Capture the cell that displays the provided text and extract its (X, Y) central coordinate. 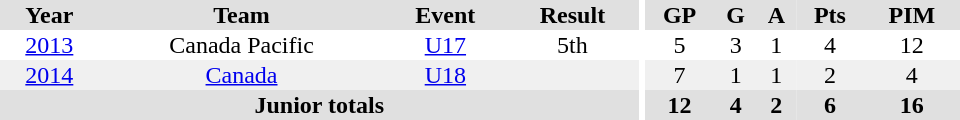
Pts (830, 15)
3 (736, 45)
Result (572, 15)
5th (572, 45)
Team (242, 15)
7 (679, 75)
16 (912, 105)
U17 (445, 45)
2013 (50, 45)
A (776, 15)
Canada Pacific (242, 45)
6 (830, 105)
Year (50, 15)
2014 (50, 75)
Canada (242, 75)
G (736, 15)
5 (679, 45)
GP (679, 15)
Event (445, 15)
Junior totals (320, 105)
PIM (912, 15)
U18 (445, 75)
